Identify which cell holds the provided text, then report its (X, Y) central coordinate. 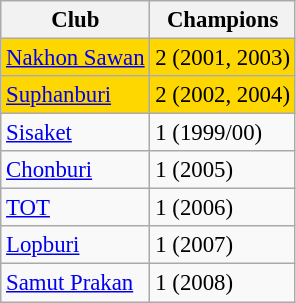
1 (1999/00) (222, 133)
Nakhon Sawan (76, 58)
TOT (76, 208)
Samut Prakan (76, 283)
Lopburi (76, 245)
Sisaket (76, 133)
2 (2002, 2004) (222, 95)
Chonburi (76, 170)
Champions (222, 20)
1 (2006) (222, 208)
2 (2001, 2003) (222, 58)
Club (76, 20)
1 (2005) (222, 170)
1 (2007) (222, 245)
Suphanburi (76, 95)
1 (2008) (222, 283)
